Search for the cell housing the specified text and yield its (x, y) center coordinate. 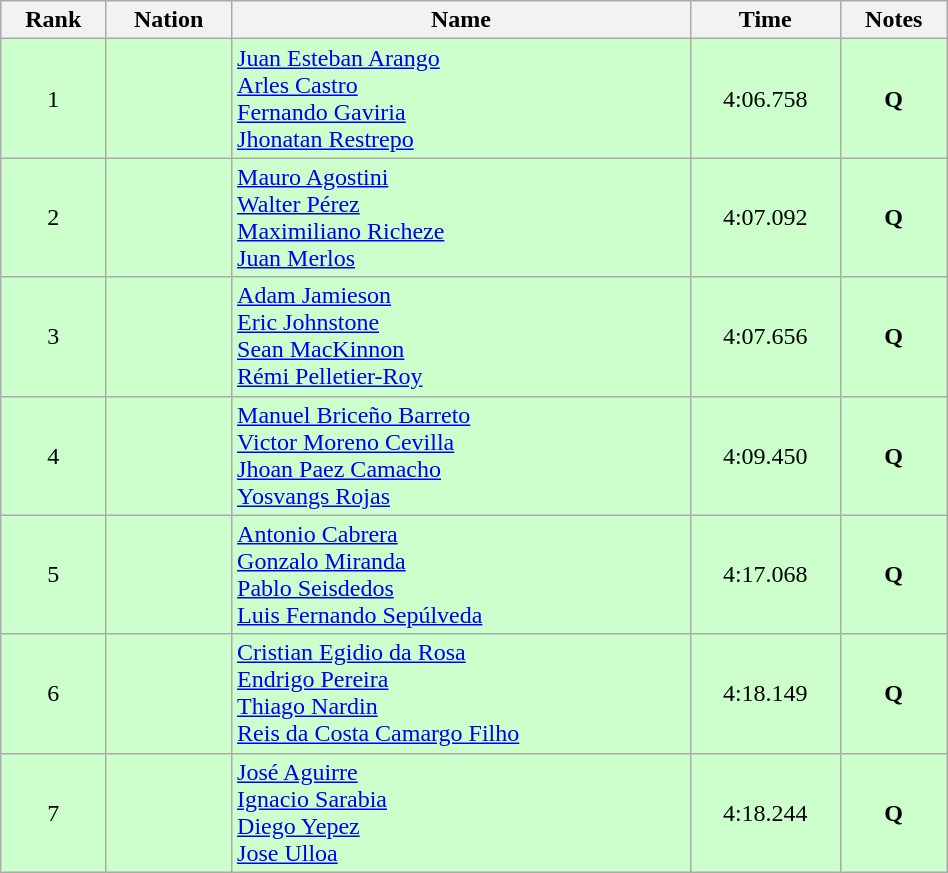
Notes (894, 20)
Nation (169, 20)
4:18.244 (765, 812)
1 (54, 98)
5 (54, 574)
7 (54, 812)
4:17.068 (765, 574)
Name (462, 20)
Adam JamiesonEric JohnstoneSean MacKinnonRémi Pelletier-Roy (462, 336)
4:06.758 (765, 98)
José AguirreIgnacio SarabiaDiego YepezJose Ulloa (462, 812)
2 (54, 218)
Mauro AgostiniWalter PérezMaximiliano RichezeJuan Merlos (462, 218)
4:18.149 (765, 694)
Juan Esteban ArangoArles CastroFernando GaviriaJhonatan Restrepo (462, 98)
4:09.450 (765, 456)
Antonio CabreraGonzalo MirandaPablo SeisdedosLuis Fernando Sepúlveda (462, 574)
4:07.092 (765, 218)
Time (765, 20)
6 (54, 694)
4:07.656 (765, 336)
3 (54, 336)
Manuel Briceño BarretoVictor Moreno CevillaJhoan Paez CamachoYosvangs Rojas (462, 456)
Rank (54, 20)
Cristian Egidio da RosaEndrigo PereiraThiago NardinReis da Costa Camargo Filho (462, 694)
4 (54, 456)
